Search for the cell housing the specified text and yield its (X, Y) center coordinate. 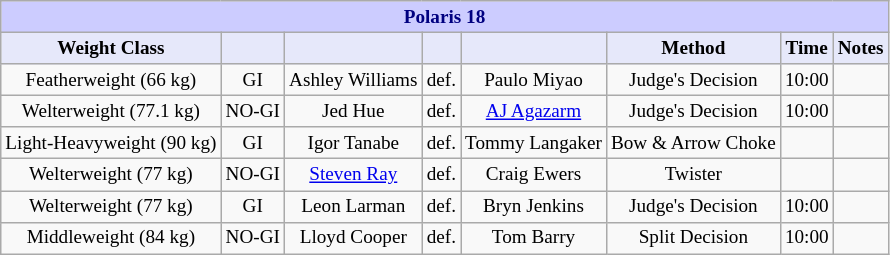
Time (806, 48)
Tom Barry (534, 238)
Notes (860, 48)
Weight Class (111, 48)
Igor Tanabe (354, 143)
Bow & Arrow Choke (693, 143)
Featherweight (66 kg) (111, 80)
Steven Ray (354, 175)
Leon Larman (354, 206)
Craig Ewers (534, 175)
Paulo Miyao (534, 80)
Welterweight (77.1 kg) (111, 111)
Lloyd Cooper (354, 238)
Twister (693, 175)
Middleweight (84 kg) (111, 238)
Ashley Williams (354, 80)
Jed Hue (354, 111)
Method (693, 48)
Tommy Langaker (534, 143)
Light-Heavyweight (90 kg) (111, 143)
Bryn Jenkins (534, 206)
AJ Agazarm (534, 111)
Split Decision (693, 238)
Polaris 18 (444, 17)
